Determine the (X, Y) coordinate at the center of the cell enclosing the given text.  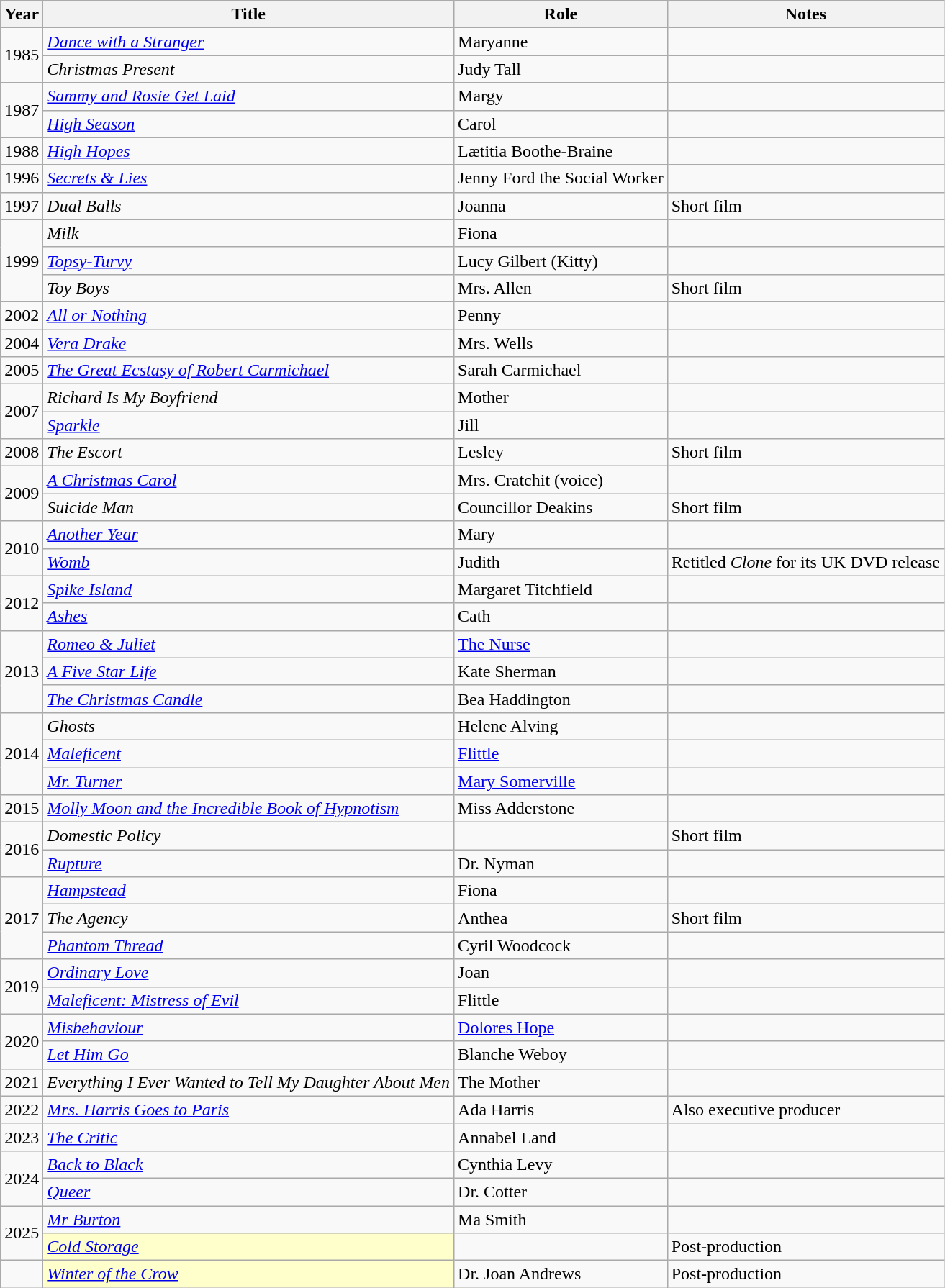
The Mother (561, 1082)
Role (561, 14)
Retitled Clone for its UK DVD release (805, 562)
Mrs. Cratchit (voice) (561, 480)
2025 (22, 1233)
Ordinary Love (249, 973)
Domestic Policy (249, 836)
Penny (561, 315)
2002 (22, 315)
High Hopes (249, 151)
Sparkle (249, 425)
Everything I Ever Wanted to Tell My Daughter About Men (249, 1082)
The Nurse (561, 644)
Notes (805, 14)
Joan (561, 973)
Mr Burton (249, 1220)
Suicide Man (249, 507)
2004 (22, 343)
2021 (22, 1082)
Ghosts (249, 726)
Toy Boys (249, 288)
Ma Smith (561, 1220)
Hampstead (249, 891)
Dr. Joan Andrews (561, 1274)
Secrets & Lies (249, 178)
1996 (22, 178)
1985 (22, 55)
2007 (22, 412)
The Great Ecstasy of Robert Carmichael (249, 371)
Kate Sherman (561, 671)
Judith (561, 562)
Cyril Woodcock (561, 945)
Dolores Hope (561, 1028)
2013 (22, 671)
2015 (22, 809)
Christmas Present (249, 69)
Year (22, 14)
2024 (22, 1178)
Vera Drake (249, 343)
Mary Somerville (561, 781)
Ada Harris (561, 1110)
Dual Balls (249, 206)
2016 (22, 850)
Cold Storage (249, 1247)
1997 (22, 206)
Jenny Ford the Social Worker (561, 178)
Margy (561, 96)
A Christmas Carol (249, 480)
2012 (22, 603)
2017 (22, 918)
2014 (22, 753)
Jill (561, 425)
Maleficent (249, 753)
Spike Island (249, 589)
Dr. Nyman (561, 863)
Another Year (249, 535)
1999 (22, 260)
Sarah Carmichael (561, 371)
The Escort (249, 453)
Councillor Deakins (561, 507)
Ashes (249, 617)
Bea Haddington (561, 699)
The Christmas Candle (249, 699)
Dance with a Stranger (249, 42)
Lætitia Boothe-Braine (561, 151)
Cynthia Levy (561, 1164)
A Five Star Life (249, 671)
2005 (22, 371)
2023 (22, 1137)
Molly Moon and the Incredible Book of Hypnotism (249, 809)
Winter of the Crow (249, 1274)
Lucy Gilbert (Kitty) (561, 260)
Maryanne (561, 42)
Helene Alving (561, 726)
Rupture (249, 863)
Annabel Land (561, 1137)
Mother (561, 398)
Anthea (561, 918)
Sammy and Rosie Get Laid (249, 96)
Mr. Turner (249, 781)
Let Him Go (249, 1055)
The Critic (249, 1137)
Margaret Titchfield (561, 589)
Mrs. Harris Goes to Paris (249, 1110)
Joanna (561, 206)
Milk (249, 233)
Topsy-Turvy (249, 260)
Phantom Thread (249, 945)
Maleficent: Mistress of Evil (249, 1000)
2008 (22, 453)
1987 (22, 110)
Mrs. Allen (561, 288)
2022 (22, 1110)
Title (249, 14)
Carol (561, 124)
Romeo & Juliet (249, 644)
Mrs. Wells (561, 343)
Misbehaviour (249, 1028)
Richard Is My Boyfriend (249, 398)
Dr. Cotter (561, 1192)
2019 (22, 987)
2010 (22, 548)
Womb (249, 562)
Cath (561, 617)
Mary (561, 535)
2009 (22, 494)
High Season (249, 124)
The Agency (249, 918)
Judy Tall (561, 69)
2020 (22, 1041)
All or Nothing (249, 315)
Miss Adderstone (561, 809)
Back to Black (249, 1164)
Queer (249, 1192)
1988 (22, 151)
Lesley (561, 453)
Also executive producer (805, 1110)
Blanche Weboy (561, 1055)
